Locate the cell with the specified text and output its (X, Y) center coordinate. 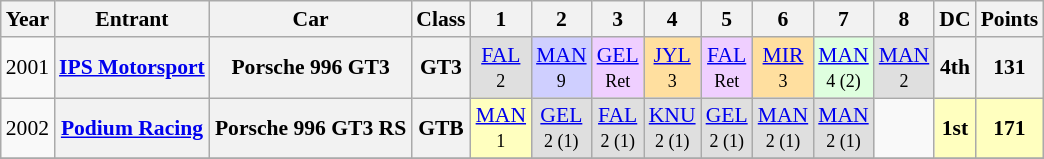
2001 (28, 68)
Podium Racing (132, 128)
8 (904, 19)
MIR3 (784, 68)
3 (618, 19)
KNU2 (1) (672, 128)
JYL3 (672, 68)
GTB (440, 128)
2002 (28, 128)
1 (502, 19)
MAN9 (562, 68)
MAN2 (904, 68)
2 (562, 19)
Class (440, 19)
131 (1010, 68)
FAL2 (1) (618, 128)
Car (310, 19)
GT3 (440, 68)
Points (1010, 19)
6 (784, 19)
7 (844, 19)
GELRet (618, 68)
FALRet (727, 68)
4 (672, 19)
4th (954, 68)
Porsche 996 GT3 (310, 68)
1st (954, 128)
DC (954, 19)
MAN1 (502, 128)
MAN4 (2) (844, 68)
5 (727, 19)
Porsche 996 GT3 RS (310, 128)
FAL2 (502, 68)
Year (28, 19)
171 (1010, 128)
IPS Motorsport (132, 68)
Entrant (132, 19)
